For the text-containing cell, return its midpoint in [x, y] coordinate format. 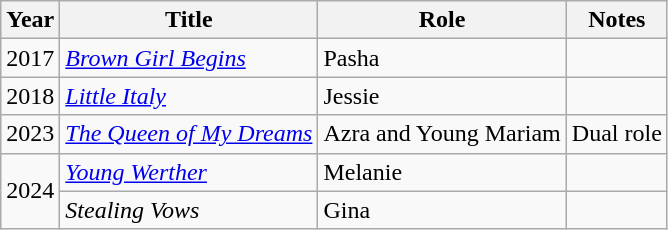
Brown Girl Begins [189, 58]
Azra and Young Mariam [442, 134]
Pasha [442, 58]
The Queen of My Dreams [189, 134]
Year [30, 20]
2018 [30, 96]
Dual role [616, 134]
Title [189, 20]
Jessie [442, 96]
Stealing Vows [189, 210]
2017 [30, 58]
Melanie [442, 172]
2023 [30, 134]
Role [442, 20]
2024 [30, 191]
Little Italy [189, 96]
Gina [442, 210]
Notes [616, 20]
Young Werther [189, 172]
